Pinpoint the cell where the given text exists, returning its [x, y] midpoint coordinate. 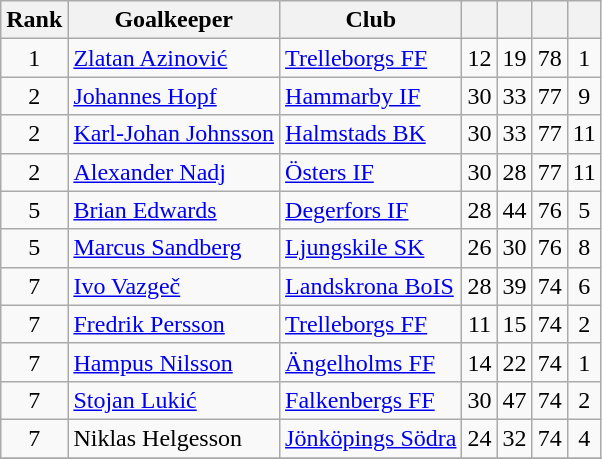
44 [514, 210]
26 [480, 248]
4 [584, 438]
Karl-Johan Johnsson [174, 134]
Ängelholms FF [371, 362]
Landskrona BoIS [371, 286]
19 [514, 58]
22 [514, 362]
Degerfors IF [371, 210]
Halmstads BK [371, 134]
47 [514, 400]
Club [371, 20]
Alexander Nadj [174, 172]
15 [514, 324]
Hampus Nilsson [174, 362]
Marcus Sandberg [174, 248]
Zlatan Azinović [174, 58]
Hammarby IF [371, 96]
Brian Edwards [174, 210]
6 [584, 286]
8 [584, 248]
Falkenbergs FF [371, 400]
Stojan Lukić [174, 400]
39 [514, 286]
Ivo Vazgeč [174, 286]
9 [584, 96]
Rank [34, 20]
Jönköpings Södra [371, 438]
Goalkeeper [174, 20]
Johannes Hopf [174, 96]
Niklas Helgesson [174, 438]
Ljungskile SK [371, 248]
Östers IF [371, 172]
78 [550, 58]
32 [514, 438]
12 [480, 58]
24 [480, 438]
14 [480, 362]
Fredrik Persson [174, 324]
